Return the [x, y] coordinate for the center point of the cell that contains the specified text.  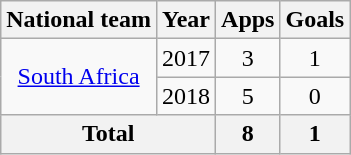
0 [315, 96]
Total [108, 134]
Apps [248, 20]
3 [248, 58]
National team [79, 20]
South Africa [79, 77]
Goals [315, 20]
Year [186, 20]
2018 [186, 96]
8 [248, 134]
2017 [186, 58]
5 [248, 96]
